Find where the given text appears and provide that cell's center as [x, y] coordinate. 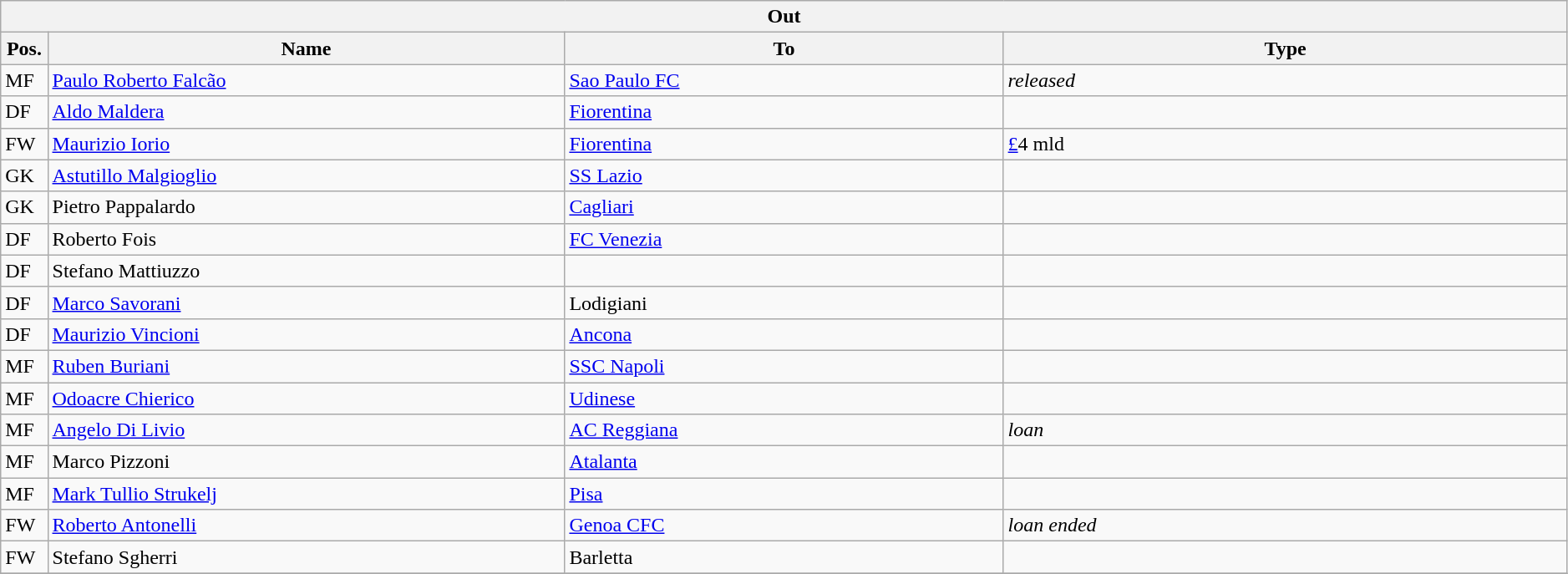
Ancona [784, 334]
To [784, 48]
SS Lazio [784, 175]
Ruben Buriani [306, 366]
SSC Napoli [784, 366]
Pos. [24, 48]
Roberto Antonelli [306, 526]
Maurizio Iorio [306, 144]
Stefano Mattiuzzo [306, 271]
Type [1285, 48]
loan ended [1285, 526]
Sao Paulo FC [784, 80]
FC Venezia [784, 239]
Angelo Di Livio [306, 430]
Name [306, 48]
Cagliari [784, 207]
Pietro Pappalardo [306, 207]
Genoa CFC [784, 526]
Barletta [784, 557]
released [1285, 80]
Pisa [784, 494]
Mark Tullio Strukelj [306, 494]
AC Reggiana [784, 430]
Astutillo Malgioglio [306, 175]
Atalanta [784, 462]
Marco Savorani [306, 302]
loan [1285, 430]
Odoacre Chierico [306, 399]
Aldo Maldera [306, 112]
Lodigiani [784, 302]
Out [784, 17]
Marco Pizzoni [306, 462]
Paulo Roberto Falcão [306, 80]
£4 mld [1285, 144]
Stefano Sgherri [306, 557]
Udinese [784, 399]
Maurizio Vincioni [306, 334]
Roberto Fois [306, 239]
